Scan for the cell matching the given text and deliver its (x, y) coordinate at center. 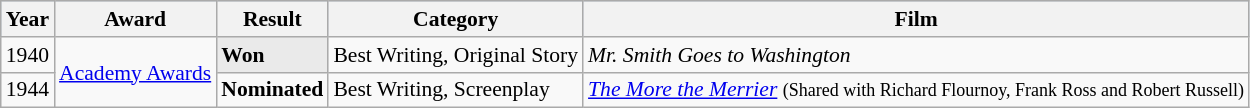
Film (916, 19)
Mr. Smith Goes to Washington (916, 55)
Best Writing, Original Story (456, 55)
The More the Merrier (Shared with Richard Flournoy, Frank Ross and Robert Russell) (916, 90)
Year (28, 19)
Won (272, 55)
Nominated (272, 90)
1940 (28, 55)
Category (456, 19)
Academy Awards (135, 72)
Result (272, 19)
1944 (28, 90)
Award (135, 19)
Best Writing, Screenplay (456, 90)
